From the cell containing the given text, extract its center point as (X, Y) coordinate. 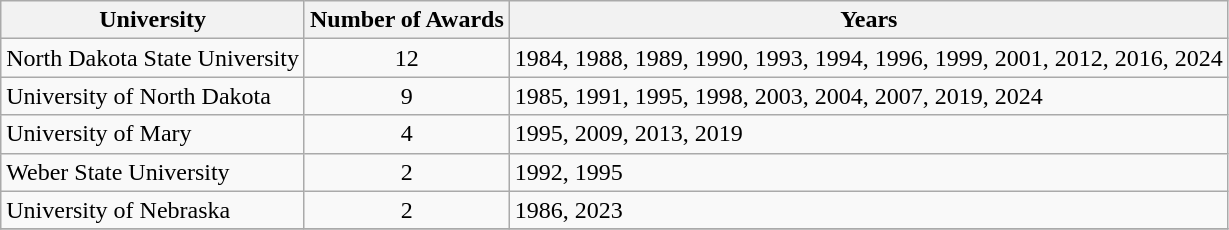
North Dakota State University (153, 58)
4 (406, 134)
1992, 1995 (868, 172)
University of Nebraska (153, 210)
Weber State University (153, 172)
1995, 2009, 2013, 2019 (868, 134)
Years (868, 20)
12 (406, 58)
University of Mary (153, 134)
1986, 2023 (868, 210)
University (153, 20)
9 (406, 96)
University of North Dakota (153, 96)
1985, 1991, 1995, 1998, 2003, 2004, 2007, 2019, 2024 (868, 96)
1984, 1988, 1989, 1990, 1993, 1994, 1996, 1999, 2001, 2012, 2016, 2024 (868, 58)
Number of Awards (406, 20)
